Extract the (x, y) coordinate from the center of the cell holding the provided text.  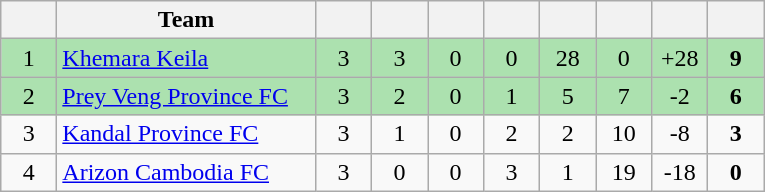
5 (568, 96)
7 (624, 96)
Team (186, 20)
19 (624, 172)
Arizon Cambodia FC (186, 172)
28 (568, 58)
+28 (680, 58)
6 (736, 96)
Kandal Province FC (186, 134)
4 (29, 172)
9 (736, 58)
10 (624, 134)
Prey Veng Province FC (186, 96)
-18 (680, 172)
Khemara Keila (186, 58)
-2 (680, 96)
-8 (680, 134)
